Return the [X, Y] coordinate for the center point of the cell that contains the specified text.  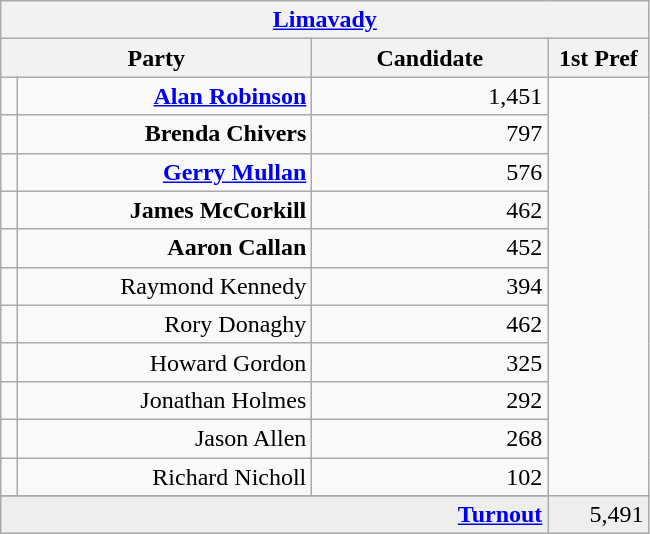
5,491 [598, 515]
Jonathan Holmes [164, 400]
797 [430, 134]
576 [430, 172]
Limavady [325, 20]
James McCorkill [164, 210]
Alan Robinson [164, 96]
325 [430, 362]
268 [430, 438]
Aaron Callan [164, 248]
Brenda Chivers [164, 134]
452 [430, 248]
Howard Gordon [164, 362]
Rory Donaghy [164, 324]
Jason Allen [164, 438]
Candidate [430, 58]
102 [430, 477]
1,451 [430, 96]
Richard Nicholl [164, 477]
Raymond Kennedy [164, 286]
Gerry Mullan [164, 172]
Turnout [274, 515]
1st Pref [598, 58]
394 [430, 286]
Party [156, 58]
292 [430, 400]
